For the text-containing cell, return its midpoint in [X, Y] coordinate format. 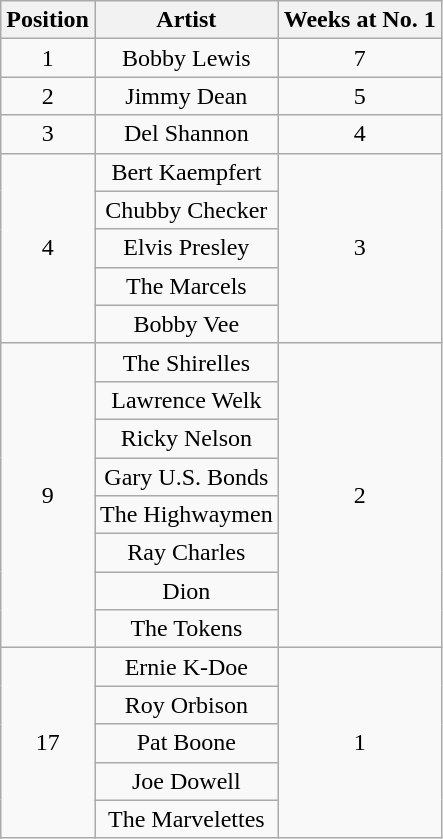
The Marcels [186, 286]
Lawrence Welk [186, 400]
Artist [186, 20]
Dion [186, 591]
Ricky Nelson [186, 438]
Elvis Presley [186, 248]
The Marvelettes [186, 819]
Pat Boone [186, 743]
The Tokens [186, 629]
Gary U.S. Bonds [186, 477]
Weeks at No. 1 [360, 20]
The Highwaymen [186, 515]
Ernie K-Doe [186, 667]
7 [360, 58]
Del Shannon [186, 134]
Chubby Checker [186, 210]
Jimmy Dean [186, 96]
17 [48, 743]
Roy Orbison [186, 705]
Ray Charles [186, 553]
Joe Dowell [186, 781]
Position [48, 20]
Bobby Lewis [186, 58]
5 [360, 96]
The Shirelles [186, 362]
9 [48, 495]
Bobby Vee [186, 324]
Bert Kaempfert [186, 172]
